Identify which cell holds the provided text, then report its [X, Y] central coordinate. 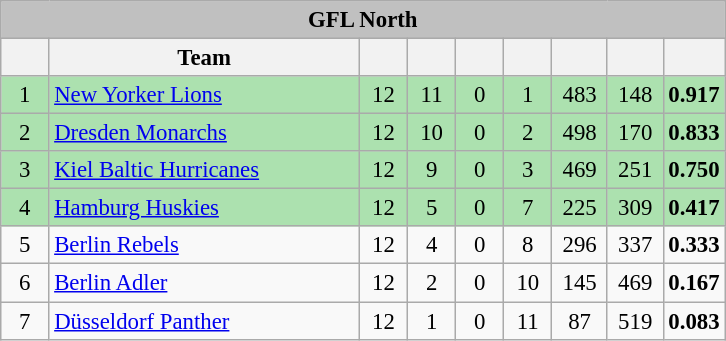
Hamburg Huskies [204, 208]
8 [528, 245]
145 [580, 283]
0.333 [694, 245]
0.083 [694, 321]
Berlin Rebels [204, 245]
New Yorker Lions [204, 95]
0.833 [694, 133]
519 [635, 321]
0.917 [694, 95]
9 [432, 170]
337 [635, 245]
0.417 [694, 208]
296 [580, 245]
Dresden Monarchs [204, 133]
Düsseldorf Panther [204, 321]
483 [580, 95]
170 [635, 133]
GFL North [363, 20]
251 [635, 170]
Berlin Adler [204, 283]
87 [580, 321]
309 [635, 208]
225 [580, 208]
6 [25, 283]
Kiel Baltic Hurricanes [204, 170]
0.750 [694, 170]
148 [635, 95]
498 [580, 133]
0.167 [694, 283]
Team [204, 58]
